Detect which cell encompasses the target text, then output its [x, y] center coordinate. 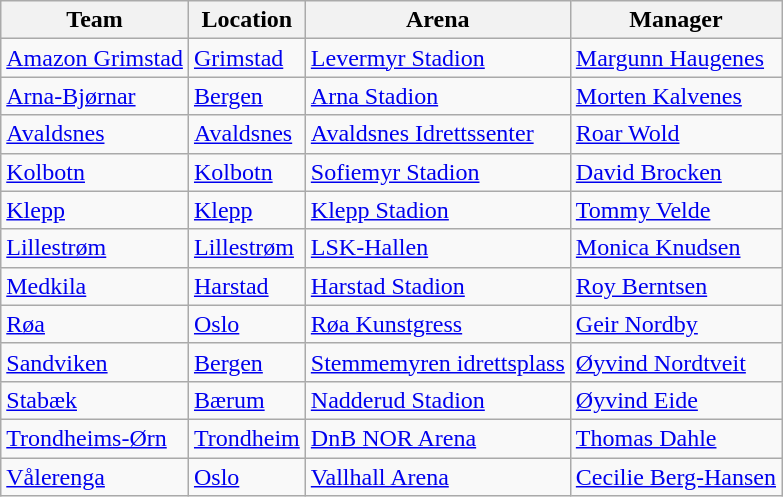
DnB NOR Arena [438, 438]
Sofiemyr Stadion [438, 172]
Harstad [246, 286]
Arena [438, 20]
Location [246, 20]
Morten Kalvenes [676, 96]
Trondheims-Ørn [95, 438]
Klepp Stadion [438, 210]
Stemmemyren idrettsplass [438, 362]
LSK-Hallen [438, 248]
Øyvind Eide [676, 400]
Røa Kunstgress [438, 324]
Thomas Dahle [676, 438]
David Brocken [676, 172]
Bærum [246, 400]
Tommy Velde [676, 210]
Roy Berntsen [676, 286]
Trondheim [246, 438]
Øyvind Nordtveit [676, 362]
Amazon Grimstad [95, 58]
Røa [95, 324]
Arna-Bjørnar [95, 96]
Team [95, 20]
Medkila [95, 286]
Sandviken [95, 362]
Vallhall Arena [438, 477]
Roar Wold [676, 134]
Grimstad [246, 58]
Cecilie Berg-Hansen [676, 477]
Arna Stadion [438, 96]
Harstad Stadion [438, 286]
Geir Nordby [676, 324]
Nadderud Stadion [438, 400]
Manager [676, 20]
Avaldsnes Idrettssenter [438, 134]
Stabæk [95, 400]
Monica Knudsen [676, 248]
Margunn Haugenes [676, 58]
Levermyr Stadion [438, 58]
Vålerenga [95, 477]
